Extract the [x, y] coordinate from the center of the cell holding the provided text.  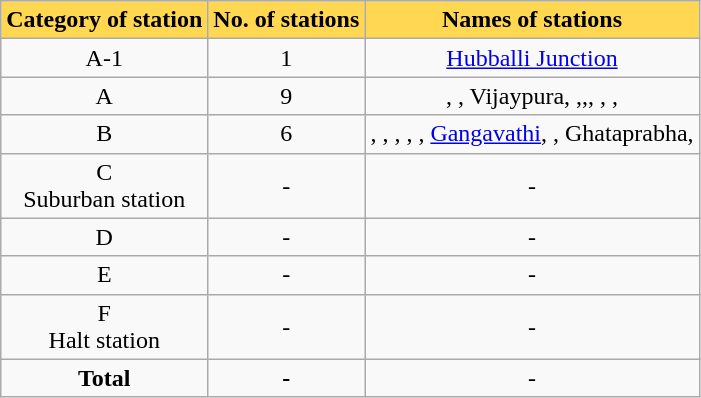
Total [104, 378]
B [104, 134]
D [104, 237]
CSuburban station [104, 186]
9 [286, 96]
Category of station [104, 20]
, , Vijaypura, ,,, , , [532, 96]
, , , , , Gangavathi, , Ghataprabha, [532, 134]
A-1 [104, 58]
6 [286, 134]
Hubballi Junction [532, 58]
A [104, 96]
Names of stations [532, 20]
1 [286, 58]
FHalt station [104, 326]
E [104, 275]
No. of stations [286, 20]
